Output the [X, Y] coordinate of the center of the cell containing the given text.  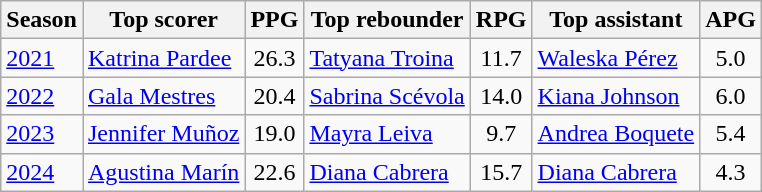
Jennifer Muñoz [163, 134]
11.7 [501, 58]
2024 [42, 172]
RPG [501, 20]
Top rebounder [387, 20]
Andrea Boquete [616, 134]
Top assistant [616, 20]
Gala Mestres [163, 96]
15.7 [501, 172]
19.0 [274, 134]
Mayra Leiva [387, 134]
5.0 [731, 58]
26.3 [274, 58]
Top scorer [163, 20]
2021 [42, 58]
Tatyana Troina [387, 58]
Agustina Marín [163, 172]
Kiana Johnson [616, 96]
Season [42, 20]
PPG [274, 20]
4.3 [731, 172]
Katrina Pardee [163, 58]
9.7 [501, 134]
20.4 [274, 96]
2022 [42, 96]
14.0 [501, 96]
Waleska Pérez [616, 58]
2023 [42, 134]
6.0 [731, 96]
5.4 [731, 134]
APG [731, 20]
Sabrina Scévola [387, 96]
22.6 [274, 172]
